From the cell containing the given text, extract its center point as [X, Y] coordinate. 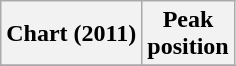
Chart (2011) [72, 34]
Peakposition [188, 34]
